Detect which cell encompasses the target text, then output its (X, Y) center coordinate. 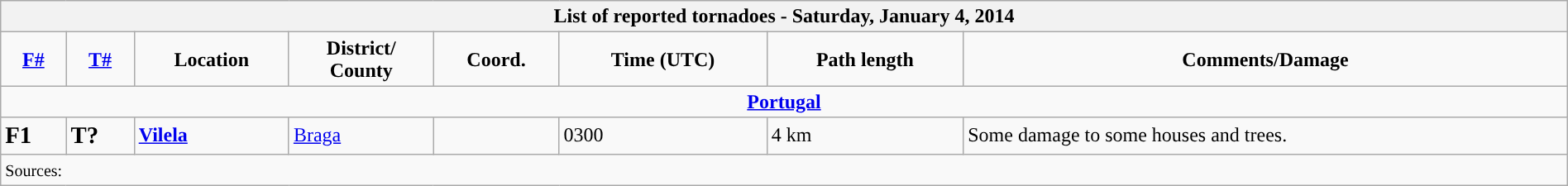
List of reported tornadoes - Saturday, January 4, 2014 (784, 17)
Some damage to some houses and trees. (1265, 136)
Time (UTC) (663, 60)
T? (100, 136)
Braga (361, 136)
Sources: (784, 169)
Comments/Damage (1265, 60)
4 km (865, 136)
T# (100, 60)
Portugal (784, 102)
Path length (865, 60)
F1 (33, 136)
Vilela (212, 136)
District/County (361, 60)
0300 (663, 136)
F# (33, 60)
Location (212, 60)
Coord. (496, 60)
